Search for the cell housing the specified text and yield its [X, Y] center coordinate. 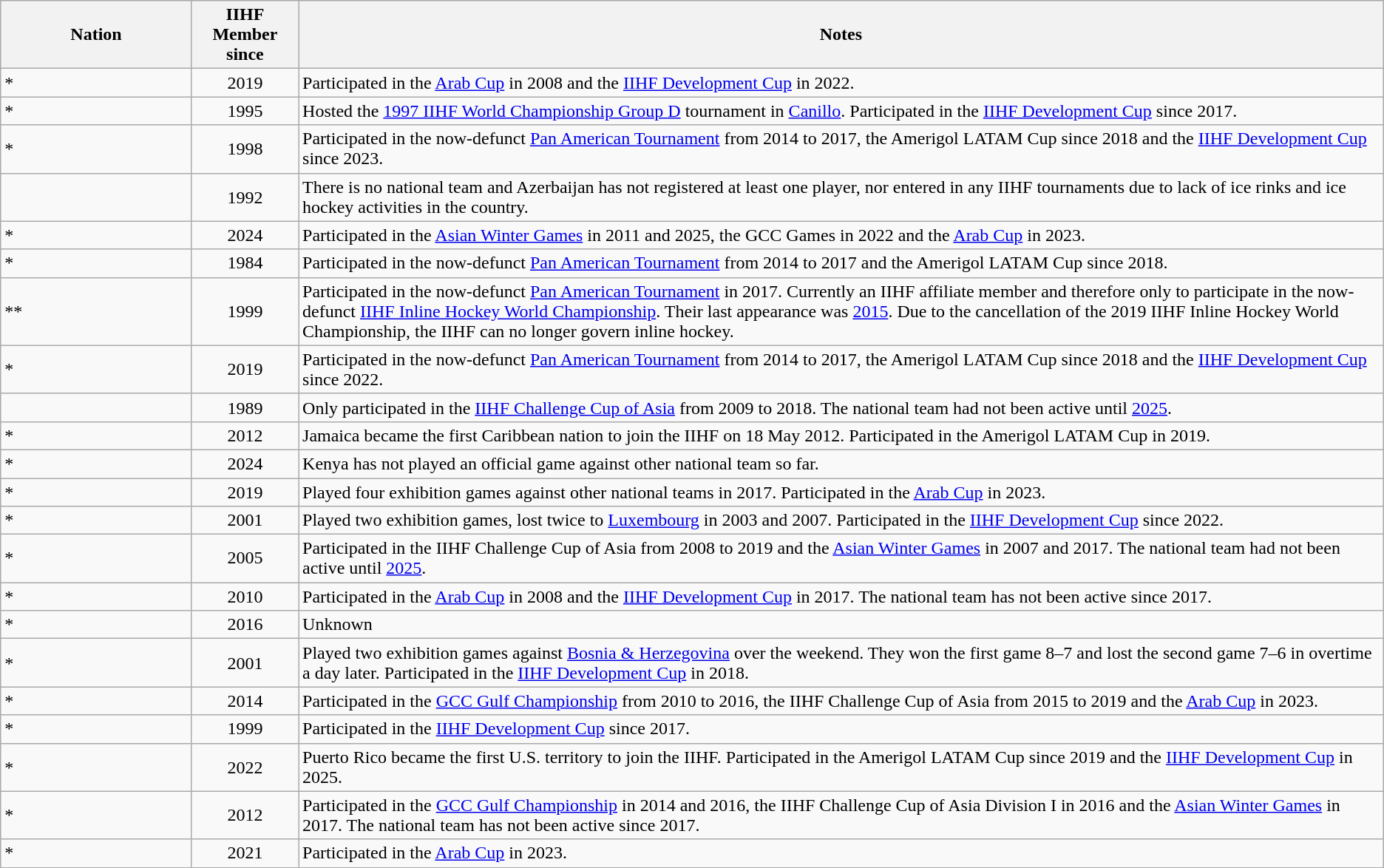
Participated in the Arab Cup in 2023. [841, 853]
Puerto Rico became the first U.S. territory to join the IIHF. Participated in the Amerigol LATAM Cup since 2019 and the IIHF Development Cup in 2025. [841, 767]
2016 [245, 625]
Participated in the now-defunct Pan American Tournament from 2014 to 2017, the Amerigol LATAM Cup since 2018 and the IIHF Development Cup since 2022. [841, 370]
1995 [245, 111]
Participated in the Arab Cup in 2008 and the IIHF Development Cup in 2017. The national team has not been active since 2017. [841, 597]
Hosted the 1997 IIHF World Championship Group D tournament in Canillo. Participated in the IIHF Development Cup since 2017. [841, 111]
Played two exhibition games, lost twice to Luxembourg in 2003 and 2007. Participated in the IIHF Development Cup since 2022. [841, 521]
IIHF Member since [245, 35]
Unknown [841, 625]
1992 [245, 197]
2010 [245, 597]
2005 [245, 559]
Jamaica became the first Caribbean nation to join the IIHF on 18 May 2012. Participated in the Amerigol LATAM Cup in 2019. [841, 435]
1984 [245, 263]
Nation [96, 35]
1989 [245, 407]
Only participated in the IIHF Challenge Cup of Asia from 2009 to 2018. The national team had not been active until 2025. [841, 407]
Participated in the IIHF Development Cup since 2017. [841, 729]
Participated in the Arab Cup in 2008 and the IIHF Development Cup in 2022. [841, 83]
Played four exhibition games against other national teams in 2017. Participated in the Arab Cup in 2023. [841, 492]
2022 [245, 767]
1998 [245, 149]
Participated in the GCC Gulf Championship from 2010 to 2016, the IIHF Challenge Cup of Asia from 2015 to 2019 and the Arab Cup in 2023. [841, 701]
** [96, 311]
Participated in the now-defunct Pan American Tournament from 2014 to 2017 and the Amerigol LATAM Cup since 2018. [841, 263]
2014 [245, 701]
Participated in the now-defunct Pan American Tournament from 2014 to 2017, the Amerigol LATAM Cup since 2018 and the IIHF Development Cup since 2023. [841, 149]
Kenya has not played an official game against other national team so far. [841, 464]
Notes [841, 35]
2021 [245, 853]
Participated in the Asian Winter Games in 2011 and 2025, the GCC Games in 2022 and the Arab Cup in 2023. [841, 235]
